From the cell containing the given text, extract its center point as [x, y] coordinate. 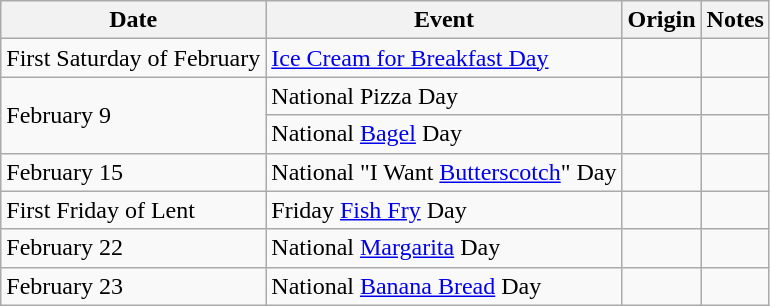
National "I Want Butterscotch" Day [444, 172]
National Pizza Day [444, 96]
Event [444, 20]
Ice Cream for Breakfast Day [444, 58]
National Bagel Day [444, 134]
February 23 [134, 286]
February 9 [134, 115]
Origin [662, 20]
National Margarita Day [444, 248]
Date [134, 20]
February 22 [134, 248]
First Friday of Lent [134, 210]
Notes [735, 20]
National Banana Bread Day [444, 286]
First Saturday of February [134, 58]
February 15 [134, 172]
Friday Fish Fry Day [444, 210]
